Detect which cell encompasses the target text, then output its [x, y] center coordinate. 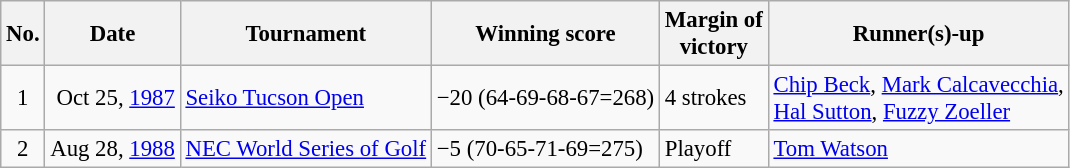
Tom Watson [918, 149]
Aug 28, 1988 [112, 149]
Tournament [306, 34]
Margin ofvictory [714, 34]
Seiko Tucson Open [306, 98]
−20 (64-69-68-67=268) [545, 98]
No. [23, 34]
Runner(s)-up [918, 34]
Oct 25, 1987 [112, 98]
2 [23, 149]
Date [112, 34]
−5 (70-65-71-69=275) [545, 149]
4 strokes [714, 98]
Playoff [714, 149]
Chip Beck, Mark Calcavecchia, Hal Sutton, Fuzzy Zoeller [918, 98]
NEC World Series of Golf [306, 149]
1 [23, 98]
Winning score [545, 34]
